Determine the [x, y] coordinate at the center of the cell enclosing the given text.  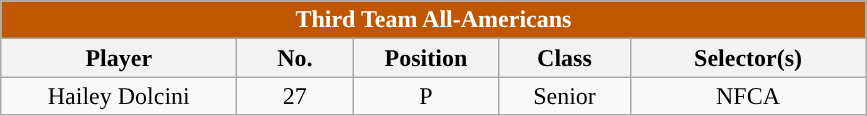
Hailey Dolcini [119, 96]
Class [564, 58]
Selector(s) [748, 58]
P [426, 96]
No. [295, 58]
Player [119, 58]
Position [426, 58]
Senior [564, 96]
Third Team All-Americans [434, 20]
27 [295, 96]
NFCA [748, 96]
